Scan for the cell matching the given text and deliver its (X, Y) coordinate at center. 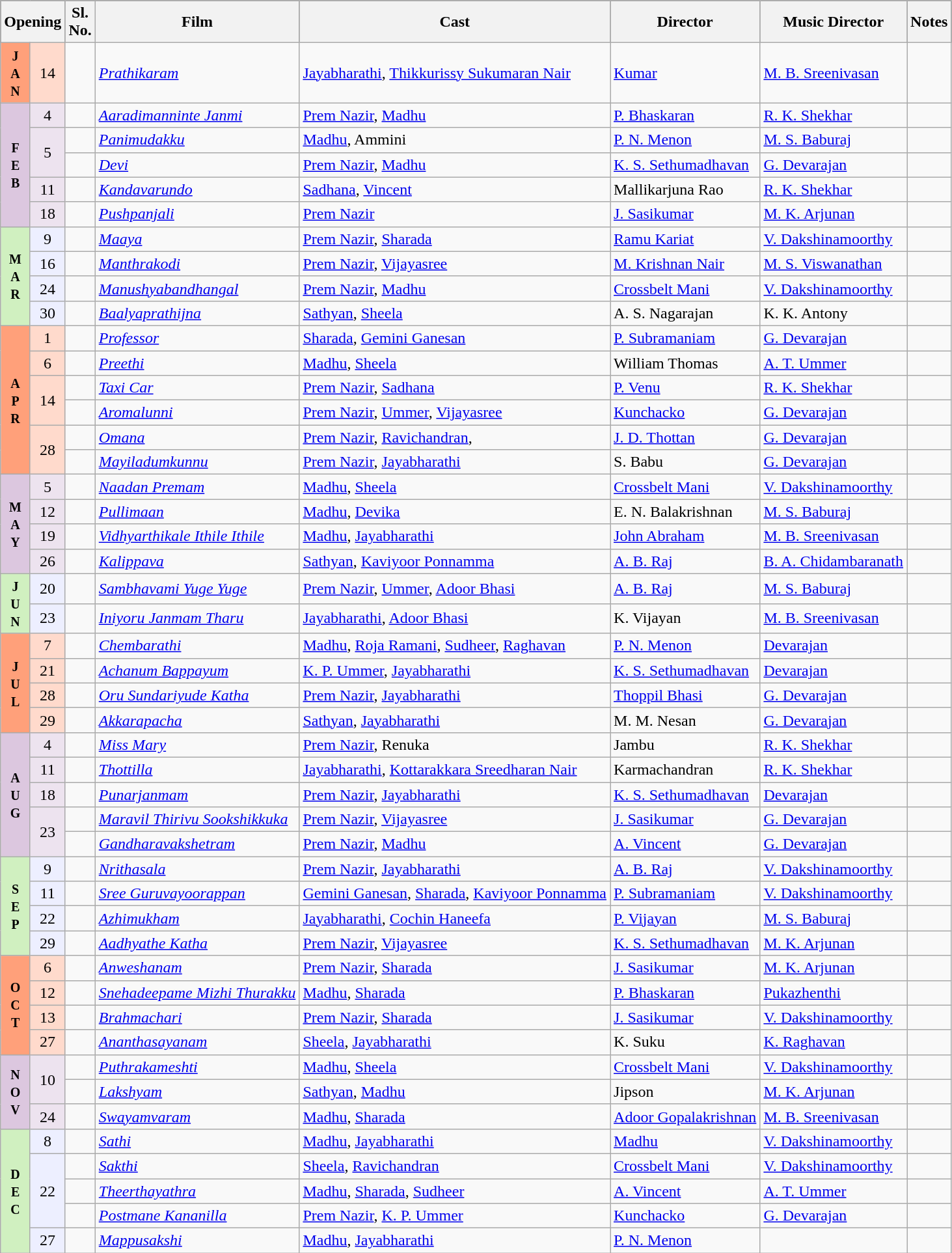
Prem Nazir, Ravichandran, (455, 437)
P. Vijayan (685, 918)
Devi (197, 165)
Adoor Gopalakrishnan (685, 1116)
MAR (16, 276)
OCT (16, 1005)
Prem Nazir (455, 214)
13 (47, 1017)
M. M. Nesan (685, 720)
Mappusakshi (197, 1241)
Sree Guruvayoorappan (197, 894)
Jayabharathi, Thikkurissy Sukumaran Nair (455, 73)
P. Venu (685, 388)
Jayabharathi, Kottarakkara Sreedharan Nair (455, 769)
Postmane Kananilla (197, 1216)
Manushyabandhangal (197, 288)
Music Director (834, 22)
Sathyan, Kaviyoor Ponnamma (455, 561)
Taxi Car (197, 388)
Kumar (685, 73)
NOV (16, 1092)
JUN (16, 603)
Nrithasala (197, 869)
10 (47, 1079)
Puthrakameshti (197, 1067)
Aadhyathe Katha (197, 943)
Director (685, 22)
M. Krishnan Nair (685, 264)
1 (47, 338)
Iniyoru Janmam Tharu (197, 618)
Kandavarundo (197, 189)
Maravil Thirivu Sookshikkuka (197, 819)
B. A. Chidambaranath (834, 561)
Maaya (197, 239)
Swayamvaram (197, 1116)
FEB (16, 165)
30 (47, 313)
26 (47, 561)
Anweshanam (197, 968)
Theerthayathra (197, 1191)
Manthrakodi (197, 264)
Opening (33, 22)
Pullimaan (197, 512)
20 (47, 588)
Prem Nazir, Ummer, Vijayasree (455, 413)
Cast (455, 22)
John Abraham (685, 536)
J. D. Thottan (685, 437)
William Thomas (685, 363)
Punarjanmam (197, 795)
16 (47, 264)
Sathi (197, 1141)
Prem Nazir, Sadhana (455, 388)
DEC (16, 1191)
Notes (929, 22)
7 (47, 646)
Prem Nazir, K. P. Ummer (455, 1216)
Pushpanjali (197, 214)
19 (47, 536)
Prem Nazir, Renuka (455, 745)
Sathyan, Sheela (455, 313)
Naadan Premam (197, 487)
Sheela, Jayabharathi (455, 1042)
Madhu (685, 1141)
Sambhavami Yuge Yuge (197, 588)
K. Suku (685, 1042)
Karmachandran (685, 769)
Sakthi (197, 1166)
Sl.No. (80, 22)
Thoppil Bhasi (685, 695)
Madhu, Devika (455, 512)
Prathikaram (197, 73)
Preethi (197, 363)
Sathyan, Madhu (455, 1092)
MAY (16, 524)
8 (47, 1141)
Jayabharathi, Cochin Haneefa (455, 918)
Aaradimanninte Janmi (197, 115)
S. Babu (685, 462)
Akkarapacha (197, 720)
Snehadeepame Mizhi Thurakku (197, 993)
Gandharavakshetram (197, 844)
Mallikarjuna Rao (685, 189)
Sharada, Gemini Ganesan (455, 338)
Gemini Ganesan, Sharada, Kaviyoor Ponnamma (455, 894)
Madhu, Ammini (455, 140)
Lakshyam (197, 1092)
Baalyaprathijna (197, 313)
E. N. Balakrishnan (685, 512)
Madhu, Sharada, Sudheer (455, 1191)
K. K. Antony (834, 313)
Miss Mary (197, 745)
21 (47, 670)
Prem Nazir, Ummer, Adoor Bhasi (455, 588)
Thottilla (197, 769)
Chembarathi (197, 646)
Kalippava (197, 561)
A. S. Nagarajan (685, 313)
Brahmachari (197, 1017)
Film (197, 22)
Sathyan, Jayabharathi (455, 720)
Oru Sundariyude Katha (197, 695)
Omana (197, 437)
M. S. Viswanathan (834, 264)
Jayabharathi, Adoor Bhasi (455, 618)
Achanum Bappayum (197, 670)
Sadhana, Vincent (455, 189)
K. Vijayan (685, 618)
K. Raghavan (834, 1042)
Ramu Kariat (685, 239)
APR (16, 400)
Professor (197, 338)
Mayiladumkunnu (197, 462)
Sheela, Ravichandran (455, 1166)
Jambu (685, 745)
Aromalunni (197, 413)
Pukazhenthi (834, 993)
Azhimukham (197, 918)
Jipson (685, 1092)
JUL (16, 683)
SEP (16, 906)
JAN (16, 73)
Vidhyarthikale Ithile Ithile (197, 536)
Madhu, Roja Ramani, Sudheer, Raghavan (455, 646)
Ananthasayanam (197, 1042)
Panimudakku (197, 140)
K. P. Ummer, Jayabharathi (455, 670)
AUG (16, 794)
